Search for the cell housing the specified text and yield its (X, Y) center coordinate. 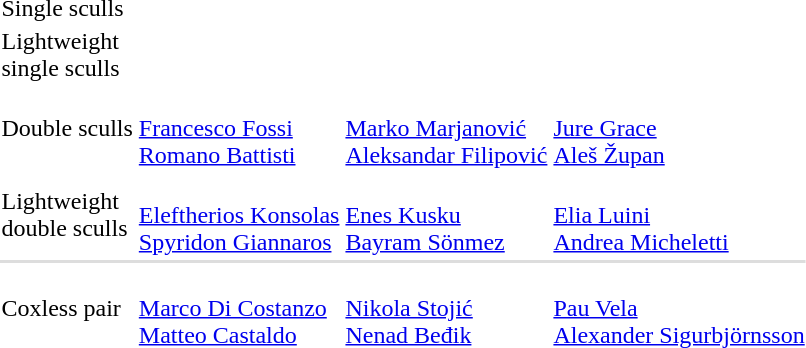
Enes Kusku Bayram Sönmez (446, 215)
Lightweightdouble sculls (67, 215)
Eleftherios Konsolas Spyridon Giannaros (239, 215)
Lightweightsingle sculls (67, 54)
Double sculls (67, 128)
Elia Luini Andrea Micheletti (679, 215)
Jure Grace Aleš Župan (679, 128)
Francesco Fossi Romano Battisti (239, 128)
Marko Marjanović Aleksandar Filipović (446, 128)
